Output the [x, y] coordinate of the center of the cell containing the given text.  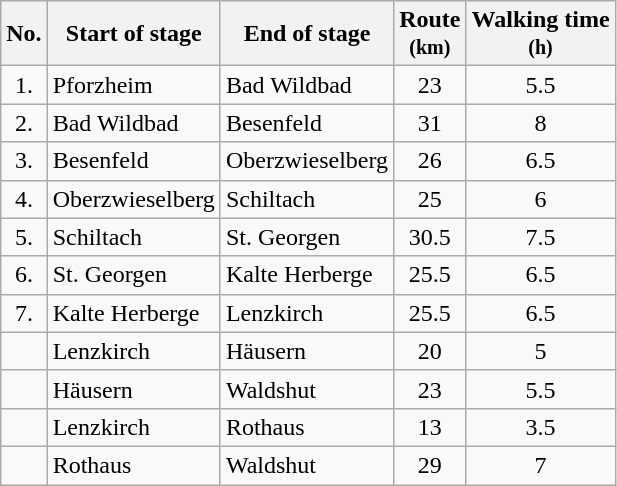
Route (km) [430, 34]
7 [540, 465]
7.5 [540, 237]
7. [24, 313]
25 [430, 199]
20 [430, 351]
1. [24, 85]
4. [24, 199]
13 [430, 427]
6. [24, 275]
2. [24, 123]
8 [540, 123]
30.5 [430, 237]
Pforzheim [134, 85]
Walking time (h) [540, 34]
6 [540, 199]
5 [540, 351]
26 [430, 161]
3. [24, 161]
5. [24, 237]
29 [430, 465]
3.5 [540, 427]
Start of stage [134, 34]
No. [24, 34]
End of stage [306, 34]
31 [430, 123]
